Scan for the cell matching the given text and deliver its [x, y] coordinate at center. 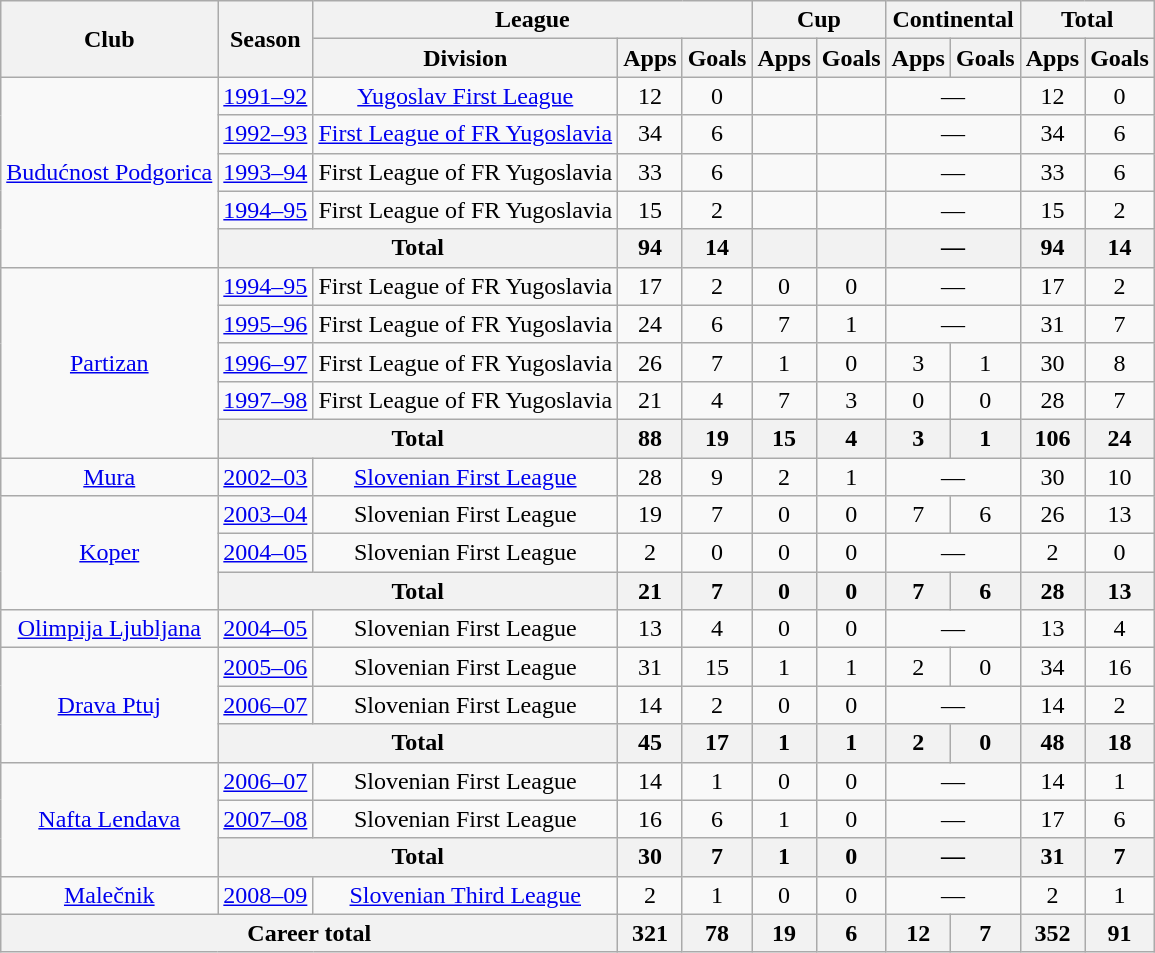
Nafta Lendava [110, 819]
106 [1052, 438]
Partizan [110, 362]
2005–06 [266, 667]
League [532, 20]
Career total [310, 933]
Mura [110, 477]
Club [110, 39]
Olimpija Ljubljana [110, 629]
1991–92 [266, 96]
Continental [953, 20]
321 [650, 933]
8 [1120, 362]
9 [717, 477]
1996–97 [266, 362]
78 [717, 933]
10 [1120, 477]
Budućnost Podgorica [110, 172]
352 [1052, 933]
45 [650, 743]
2007–08 [266, 819]
2008–09 [266, 895]
88 [650, 438]
Cup [819, 20]
91 [1120, 933]
Season [266, 39]
Koper [110, 553]
1997–98 [266, 400]
Yugoslav First League [466, 96]
18 [1120, 743]
Drava Ptuj [110, 705]
1995–96 [266, 324]
Division [466, 58]
1993–94 [266, 172]
Malečnik [110, 895]
2003–04 [266, 515]
48 [1052, 743]
2002–03 [266, 477]
Slovenian Third League [466, 895]
1992–93 [266, 134]
